Return the [X, Y] coordinate for the center point of the cell that contains the specified text.  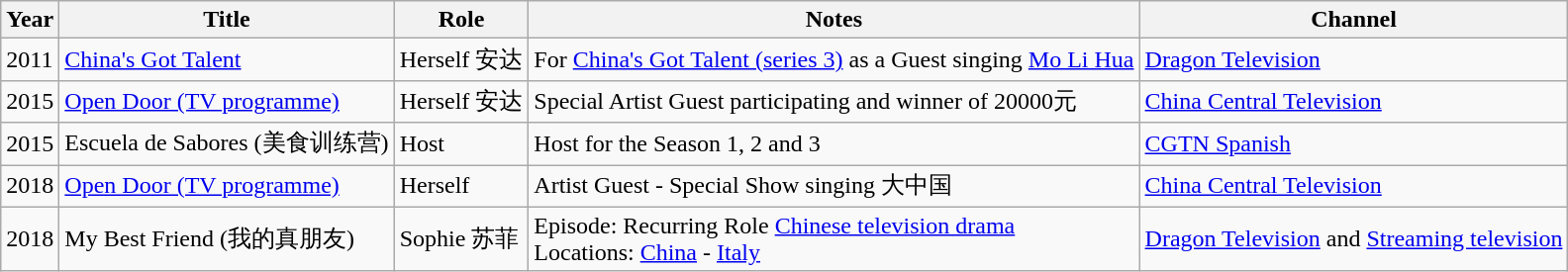
Herself [461, 186]
Year [30, 20]
Sophie 苏菲 [461, 239]
Dragon Television [1354, 59]
Role [461, 20]
Escuela de Sabores (美食训练营) [227, 144]
Host for the Season 1, 2 and 3 [833, 144]
Dragon Television and Streaming television [1354, 239]
Episode: Recurring Role Chinese television dramaLocations: China - Italy [833, 239]
Title [227, 20]
CGTN Spanish [1354, 144]
Host [461, 144]
China's Got Talent [227, 59]
Channel [1354, 20]
My Best Friend (我的真朋友) [227, 239]
Notes [833, 20]
For China's Got Talent (series 3) as a Guest singing Mo Li Hua [833, 59]
Artist Guest - Special Show singing 大中国 [833, 186]
Special Artist Guest participating and winner of 20000元 [833, 101]
2011 [30, 59]
